Search for the cell housing the specified text and yield its [X, Y] center coordinate. 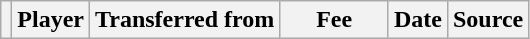
Player [51, 20]
Transferred from [185, 20]
Date [418, 20]
Fee [334, 20]
Source [488, 20]
